Capture the cell that displays the provided text and extract its (X, Y) central coordinate. 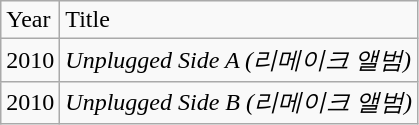
Year (30, 20)
Title (239, 20)
Unplugged Side A (리메이크 앨범) (239, 60)
Unplugged Side B (리메이크 앨범) (239, 102)
